From the cell containing the given text, extract its center point as [X, Y] coordinate. 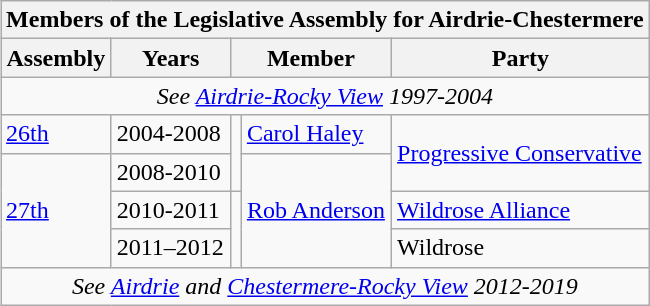
26th [56, 134]
2011–2012 [170, 248]
Members of the Legislative Assembly for Airdrie-Chestermere [326, 20]
2010-2011 [170, 210]
2004-2008 [170, 134]
Progressive Conservative [521, 153]
2008-2010 [170, 172]
See Airdrie-Rocky View 1997-2004 [326, 96]
Assembly [56, 58]
Wildrose [521, 248]
Years [170, 58]
See Airdrie and Chestermere-Rocky View 2012-2019 [326, 286]
Party [521, 58]
Carol Haley [316, 134]
Rob Anderson [316, 210]
Wildrose Alliance [521, 210]
27th [56, 210]
Member [310, 58]
